For the text-containing cell, return its midpoint in [x, y] coordinate format. 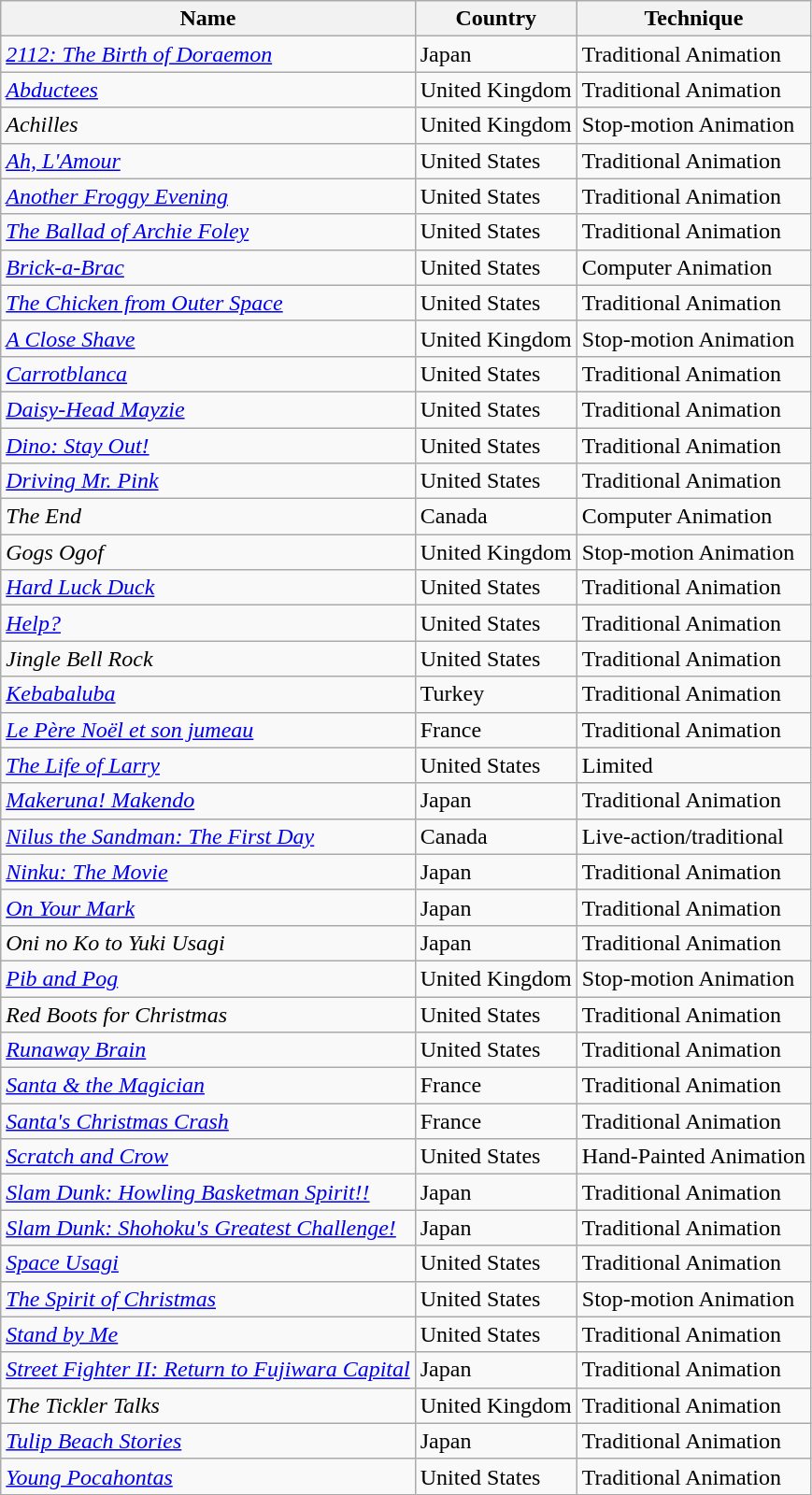
Turkey [495, 694]
Carrotblanca [207, 374]
Brick-a-Brac [207, 267]
Pib and Pog [207, 978]
Slam Dunk: Shohoku's Greatest Challenge! [207, 1228]
Another Froggy Evening [207, 196]
Achilles [207, 125]
Space Usagi [207, 1263]
Country [495, 19]
Young Pocahontas [207, 1476]
Le Père Noël et son jumeau [207, 730]
Nilus the Sandman: The First Day [207, 836]
The End [207, 517]
Santa & the Magician [207, 1086]
Daisy-Head Mayzie [207, 409]
Scratch and Crow [207, 1157]
Live-action/traditional [693, 836]
A Close Shave [207, 338]
Hand-Painted Animation [693, 1157]
Red Boots for Christmas [207, 1014]
Abductees [207, 90]
Technique [693, 19]
Help? [207, 623]
Ninku: The Movie [207, 872]
Limited [693, 765]
The Spirit of Christmas [207, 1299]
The Chicken from Outer Space [207, 303]
Slam Dunk: Howling Basketman Spirit!! [207, 1192]
Dino: Stay Out! [207, 446]
Street Fighter II: Return to Fujiwara Capital [207, 1370]
Tulip Beach Stories [207, 1441]
Kebabaluba [207, 694]
Name [207, 19]
On Your Mark [207, 907]
The Tickler Talks [207, 1405]
Santa's Christmas Crash [207, 1121]
2112: The Birth of Doraemon [207, 54]
Gogs Ogof [207, 552]
Jingle Bell Rock [207, 659]
Stand by Me [207, 1334]
Hard Luck Duck [207, 588]
Runaway Brain [207, 1050]
Makeruna! Makendo [207, 801]
Oni no Ko to Yuki Usagi [207, 943]
The Life of Larry [207, 765]
Driving Mr. Pink [207, 481]
The Ballad of Archie Foley [207, 232]
Ah, L'Amour [207, 161]
